Pinpoint the cell where the given text exists, returning its [X, Y] midpoint coordinate. 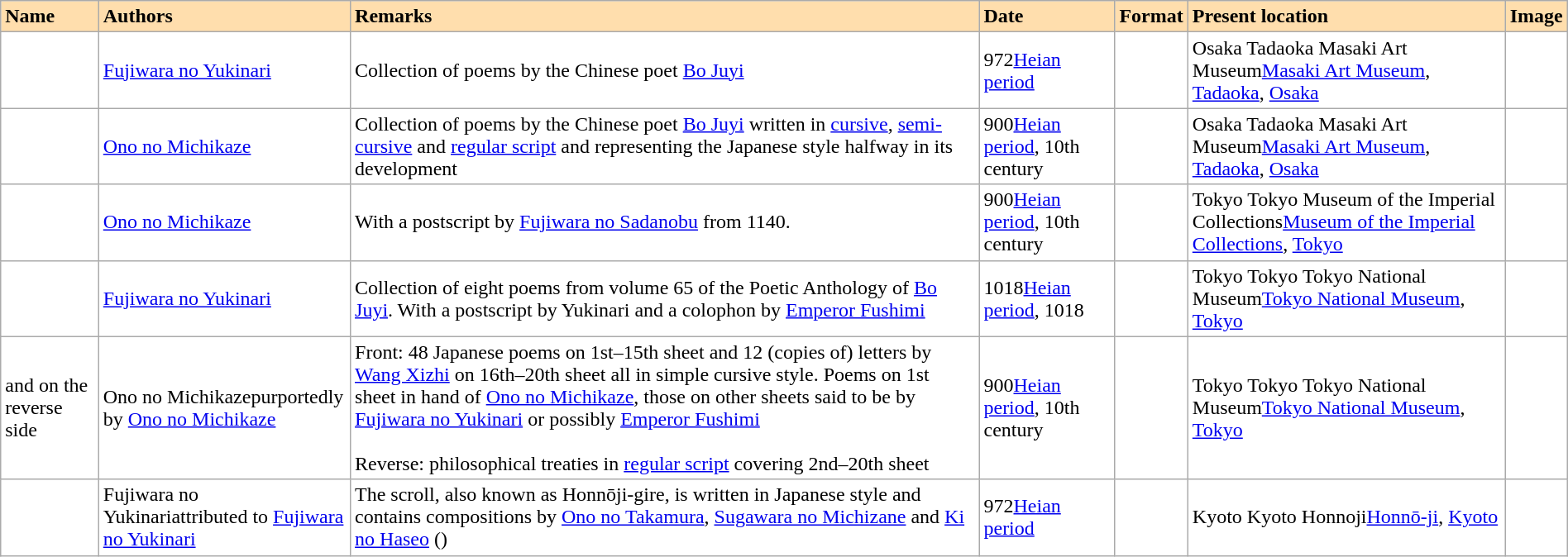
and on the reverse side [50, 408]
With a postscript by Fujiwara no Sadanobu from 1140. [665, 222]
Name [50, 17]
Remarks [665, 17]
Ono no Michikazepurportedly by Ono no Michikaze [224, 408]
Fujiwara no Yukinariattributed to Fujiwara no Yukinari [224, 517]
Format [1151, 17]
Kyoto Kyoto HonnojiHonnō-ji, Kyoto [1346, 517]
1018Heian period, 1018 [1047, 298]
Collection of poems by the Chinese poet Bo Juyi [665, 70]
Present location [1346, 17]
Date [1047, 17]
Collection of eight poems from volume 65 of the Poetic Anthology of Bo Juyi. With a postscript by Yukinari and a colophon by Emperor Fushimi [665, 298]
Authors [224, 17]
Image [1537, 17]
Tokyo Tokyo Museum of the Imperial CollectionsMuseum of the Imperial Collections, Tokyo [1346, 222]
